For the text-containing cell, return its midpoint in (X, Y) coordinate format. 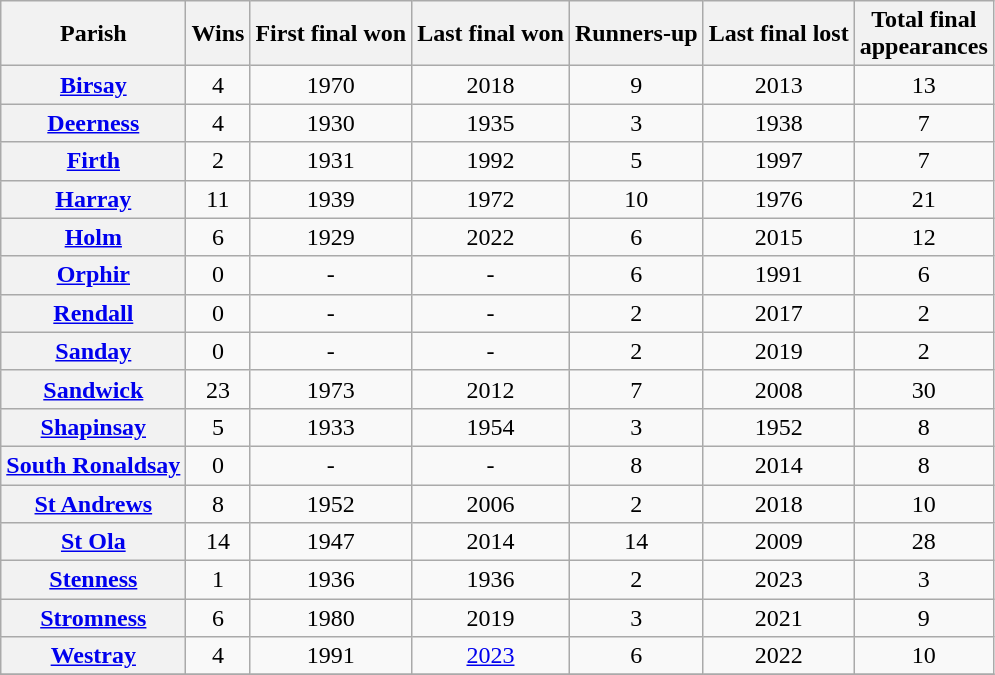
1929 (331, 237)
1938 (778, 123)
Holm (94, 237)
1933 (331, 427)
1930 (331, 123)
South Ronaldsay (94, 465)
Last final won (491, 34)
1972 (491, 199)
30 (924, 389)
2006 (491, 503)
1992 (491, 161)
Stenness (94, 580)
Westray (94, 656)
Total finalappearances (924, 34)
Harray (94, 199)
2015 (778, 237)
13 (924, 85)
28 (924, 542)
Deerness (94, 123)
12 (924, 237)
Birsay (94, 85)
1980 (331, 618)
23 (218, 389)
21 (924, 199)
1931 (331, 161)
Orphir (94, 275)
1997 (778, 161)
Shapinsay (94, 427)
2008 (778, 389)
Sanday (94, 351)
1 (218, 580)
2017 (778, 313)
1939 (331, 199)
Wins (218, 34)
11 (218, 199)
Last final lost (778, 34)
1947 (331, 542)
St Ola (94, 542)
First final won (331, 34)
2013 (778, 85)
1935 (491, 123)
2012 (491, 389)
Stromness (94, 618)
2021 (778, 618)
1970 (331, 85)
1976 (778, 199)
St Andrews (94, 503)
1954 (491, 427)
2009 (778, 542)
Rendall (94, 313)
Sandwick (94, 389)
Firth (94, 161)
1973 (331, 389)
Parish (94, 34)
Runners-up (636, 34)
